Scan for the cell matching the given text and deliver its [X, Y] coordinate at center. 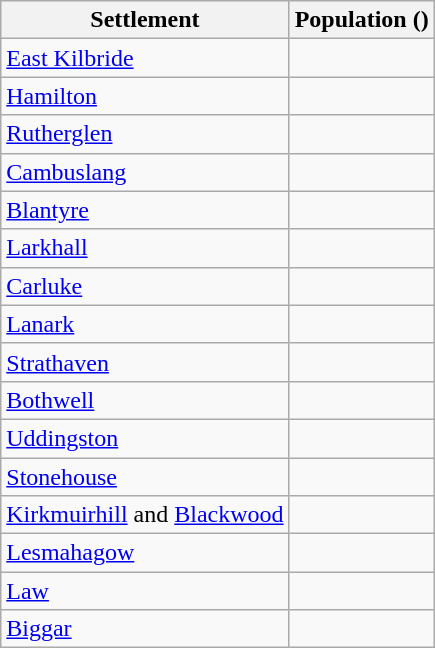
Blantyre [145, 210]
Rutherglen [145, 134]
Larkhall [145, 248]
Carluke [145, 286]
Kirkmuirhill and Blackwood [145, 515]
Cambuslang [145, 172]
East Kilbride [145, 58]
Law [145, 591]
Stonehouse [145, 477]
Biggar [145, 629]
Bothwell [145, 400]
Uddingston [145, 438]
Lesmahagow [145, 553]
Lanark [145, 324]
Hamilton [145, 96]
Population () [362, 20]
Strathaven [145, 362]
Settlement [145, 20]
